Provide the (x, y) coordinate of the cell's center where the given text is located.  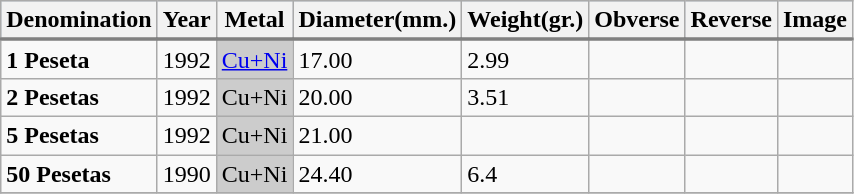
Diameter(mm.) (378, 20)
Reverse (731, 20)
2 Pesetas (79, 97)
Denomination (79, 20)
Obverse (637, 20)
3.51 (526, 97)
Year (186, 20)
6.4 (526, 173)
21.00 (378, 135)
Image (814, 20)
17.00 (378, 60)
20.00 (378, 97)
1990 (186, 173)
Weight(gr.) (526, 20)
5 Pesetas (79, 135)
24.40 (378, 173)
50 Pesetas (79, 173)
2.99 (526, 60)
1 Peseta (79, 60)
Metal (254, 20)
